Extract the [x, y] coordinate from the center of the cell holding the provided text.  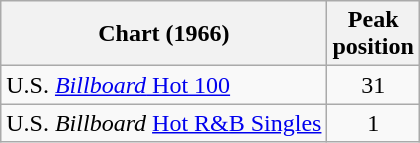
U.S. Billboard Hot R&B Singles [164, 123]
U.S. Billboard Hot 100 [164, 85]
1 [373, 123]
Peakposition [373, 34]
Chart (1966) [164, 34]
31 [373, 85]
